From the cell containing the given text, extract its center point as [x, y] coordinate. 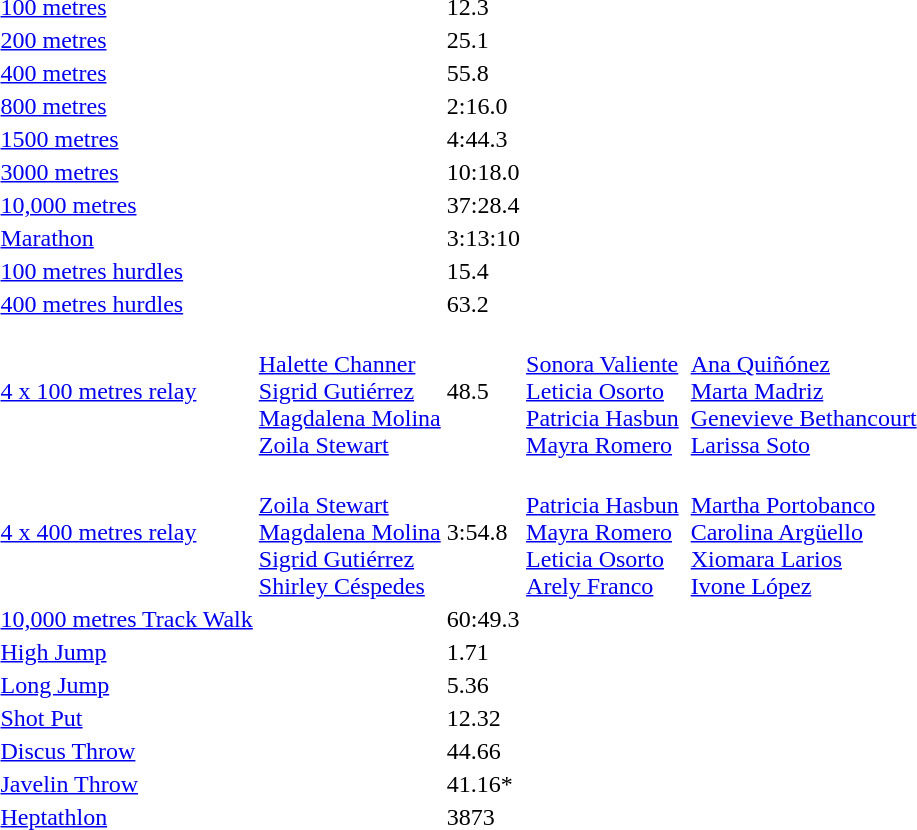
44.66 [483, 751]
Halette Channer Sigrid Gutiérrez Magdalena Molina Zoila Stewart [350, 391]
12.32 [483, 718]
3:13:10 [483, 238]
5.36 [483, 685]
Sonora Valiente Leticia Osorto Patricia Hasbun Mayra Romero [603, 391]
10:18.0 [483, 172]
37:28.4 [483, 205]
15.4 [483, 271]
41.16* [483, 784]
2:16.0 [483, 106]
Patricia Hasbun Mayra Romero Leticia Osorto Arely Franco [603, 532]
25.1 [483, 40]
Zoila Stewart Magdalena Molina Sigrid Gutiérrez Shirley Céspedes [350, 532]
3:54.8 [483, 532]
1.71 [483, 652]
60:49.3 [483, 619]
63.2 [483, 304]
4:44.3 [483, 139]
48.5 [483, 391]
55.8 [483, 73]
